Capture the cell that displays the provided text and extract its (x, y) central coordinate. 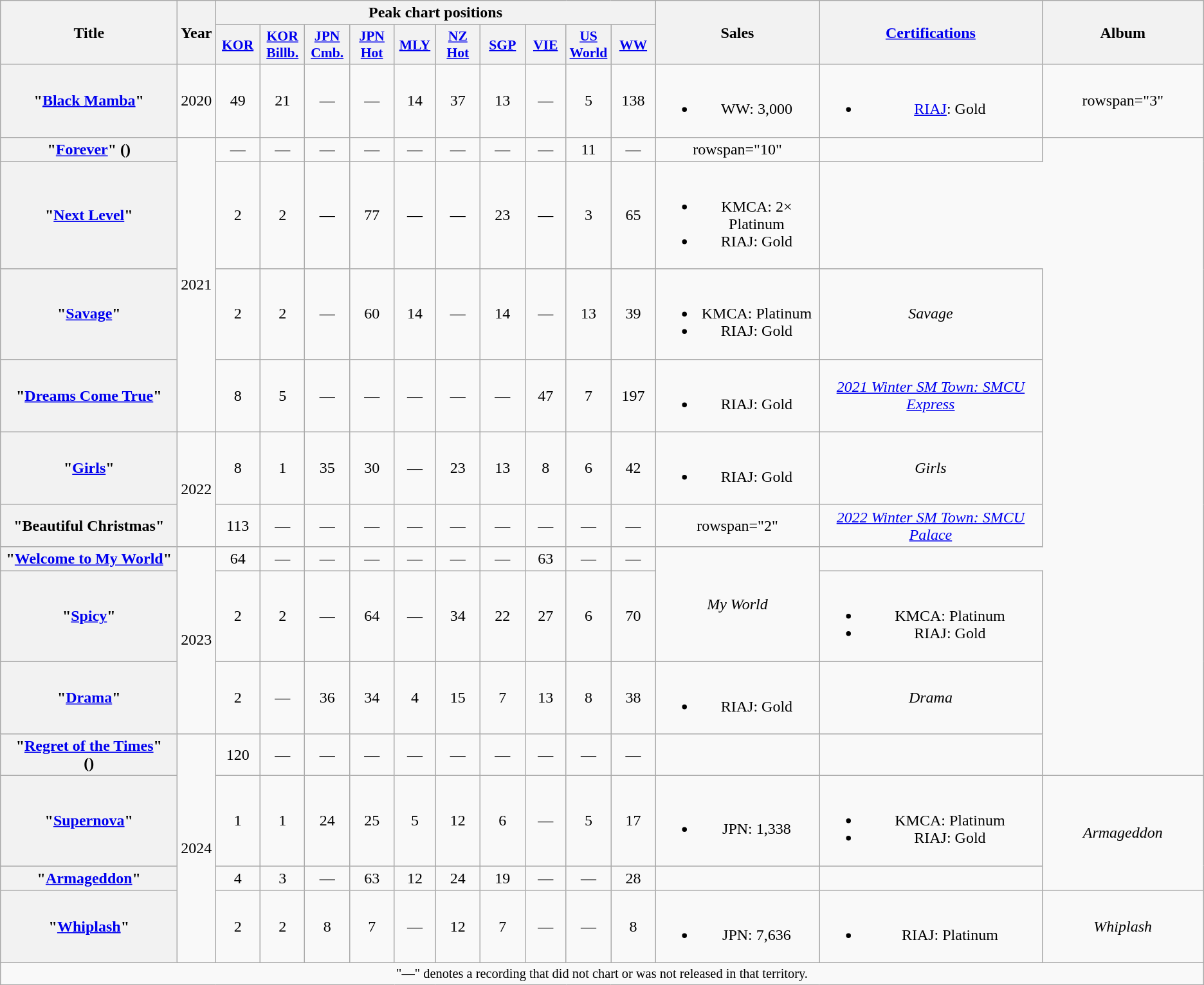
"Black Mamba" (89, 100)
38 (634, 697)
"Forever" () (89, 149)
2023 (197, 640)
42 (634, 468)
KMCA: 2× Platinum RIAJ: Gold (737, 215)
"—" denotes a recording that did not chart or was not released in that territory. (602, 974)
49 (238, 100)
2024 (197, 849)
Sales (737, 32)
138 (634, 100)
RIAJ: Platinum (931, 926)
VIE (545, 45)
KORBillb. (282, 45)
SGP (503, 45)
"Spicy" (89, 616)
25 (372, 821)
197 (634, 395)
19 (503, 878)
30 (372, 468)
"Supernova" (89, 821)
2021 Winter SM Town: SMCU Express (931, 395)
rowspan="3" (1123, 100)
"Beautiful Christmas" (89, 525)
Album (1123, 32)
70 (634, 616)
36 (327, 697)
NZHot (458, 45)
2020 (197, 100)
JPN: 7,636 (737, 926)
27 (545, 616)
65 (634, 215)
JPN: 1,338 (737, 821)
11 (588, 149)
77 (372, 215)
2022 Winter SM Town: SMCU Palace (931, 525)
2021 (197, 284)
Girls (931, 468)
Drama (931, 697)
2022 (197, 489)
"Whiplash" (89, 926)
"Dreams Come True" (89, 395)
37 (458, 100)
"Drama" (89, 697)
Year (197, 32)
Certifications (931, 32)
rowspan="2" (737, 525)
Armageddon (1123, 833)
WW (634, 45)
21 (282, 100)
My World (737, 603)
"Girls" (89, 468)
39 (634, 314)
Whiplash (1123, 926)
35 (327, 468)
rowspan="10" (737, 149)
"Armageddon" (89, 878)
15 (458, 697)
Savage (931, 314)
"Regret of the Times"() (89, 755)
JPNHot (372, 45)
"Welcome to My World" (89, 558)
WW: 3,000 (737, 100)
Title (89, 32)
JPNCmb. (327, 45)
USWorld (588, 45)
MLY (415, 45)
60 (372, 314)
28 (634, 878)
KOR (238, 45)
47 (545, 395)
120 (238, 755)
22 (503, 616)
"Savage" (89, 314)
17 (634, 821)
113 (238, 525)
Peak chart positions (435, 13)
"Next Level" (89, 215)
